Detect which cell encompasses the target text, then output its (x, y) center coordinate. 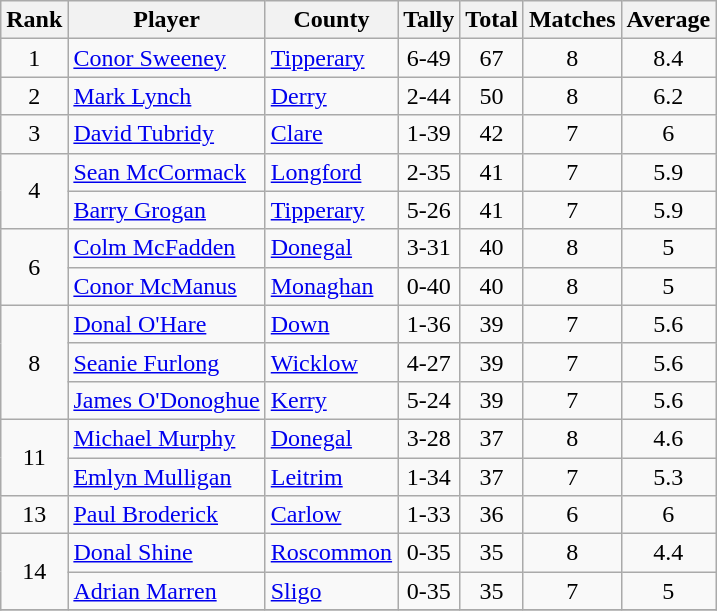
Adrian Marren (166, 591)
Emlyn Mulligan (166, 477)
Down (331, 324)
Wicklow (331, 362)
Conor McManus (166, 286)
2-44 (429, 96)
3 (34, 134)
42 (492, 134)
5-26 (429, 210)
Player (166, 20)
5.3 (668, 477)
Donal Shine (166, 553)
Roscommon (331, 553)
Carlow (331, 515)
13 (34, 515)
Sean McCormack (166, 172)
Seanie Furlong (166, 362)
14 (34, 572)
Total (492, 20)
Clare (331, 134)
1-34 (429, 477)
67 (492, 58)
11 (34, 457)
Michael Murphy (166, 438)
Paul Broderick (166, 515)
Barry Grogan (166, 210)
Conor Sweeney (166, 58)
Monaghan (331, 286)
David Tubridy (166, 134)
4 (34, 191)
0-40 (429, 286)
50 (492, 96)
3-28 (429, 438)
1-39 (429, 134)
Kerry (331, 400)
Donal O'Hare (166, 324)
1-36 (429, 324)
Derry (331, 96)
4.6 (668, 438)
County (331, 20)
Sligo (331, 591)
Longford (331, 172)
Colm McFadden (166, 248)
1 (34, 58)
6-49 (429, 58)
James O'Donoghue (166, 400)
2 (34, 96)
4-27 (429, 362)
Average (668, 20)
1-33 (429, 515)
2-35 (429, 172)
6.2 (668, 96)
Mark Lynch (166, 96)
4.4 (668, 553)
36 (492, 515)
Tally (429, 20)
5-24 (429, 400)
8.4 (668, 58)
3-31 (429, 248)
Rank (34, 20)
Matches (572, 20)
Leitrim (331, 477)
